Scan for the cell matching the given text and deliver its [X, Y] coordinate at center. 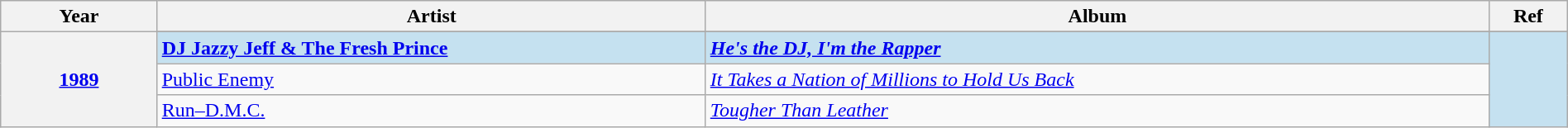
Ref [1528, 17]
1989 [79, 79]
It Takes a Nation of Millions to Hold Us Back [1097, 79]
He's the DJ, I'm the Rapper [1097, 48]
Run–D.M.C. [432, 111]
Artist [432, 17]
Year [79, 17]
Public Enemy [432, 79]
DJ Jazzy Jeff & The Fresh Prince [432, 48]
Tougher Than Leather [1097, 111]
Album [1097, 17]
